Pinpoint the cell where the given text exists, returning its (x, y) midpoint coordinate. 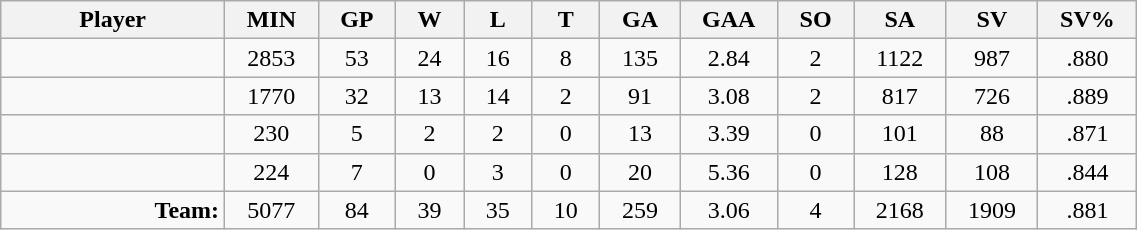
2168 (900, 210)
Team: (113, 210)
101 (900, 134)
224 (272, 172)
SV% (1088, 20)
35 (498, 210)
8 (566, 58)
53 (356, 58)
32 (356, 96)
10 (566, 210)
.871 (1088, 134)
24 (430, 58)
726 (992, 96)
14 (498, 96)
39 (430, 210)
230 (272, 134)
5077 (272, 210)
5.36 (728, 172)
2853 (272, 58)
259 (640, 210)
88 (992, 134)
GAA (728, 20)
20 (640, 172)
GA (640, 20)
T (566, 20)
1909 (992, 210)
.881 (1088, 210)
987 (992, 58)
.889 (1088, 96)
16 (498, 58)
SV (992, 20)
1770 (272, 96)
84 (356, 210)
4 (816, 210)
3.08 (728, 96)
SO (816, 20)
5 (356, 134)
3.06 (728, 210)
MIN (272, 20)
.880 (1088, 58)
SA (900, 20)
L (498, 20)
128 (900, 172)
.844 (1088, 172)
108 (992, 172)
135 (640, 58)
GP (356, 20)
817 (900, 96)
3 (498, 172)
91 (640, 96)
Player (113, 20)
W (430, 20)
7 (356, 172)
3.39 (728, 134)
1122 (900, 58)
2.84 (728, 58)
